Determine the (x, y) coordinate at the center of the cell enclosing the given text.  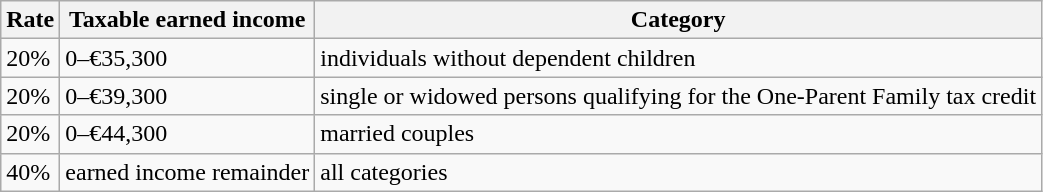
Rate (30, 20)
Taxable earned income (188, 20)
0–€35,300 (188, 58)
individuals without dependent children (678, 58)
0–€44,300 (188, 134)
Category (678, 20)
married couples (678, 134)
0–€39,300 (188, 96)
40% (30, 172)
single or widowed persons qualifying for the One-Parent Family tax credit (678, 96)
earned income remainder (188, 172)
all categories (678, 172)
